Identify which cell holds the provided text, then report its (X, Y) central coordinate. 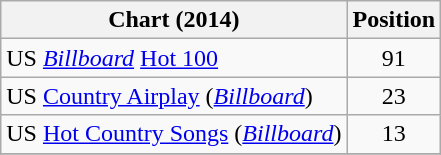
23 (394, 96)
Position (394, 20)
91 (394, 58)
US Billboard Hot 100 (174, 58)
13 (394, 134)
US Country Airplay (Billboard) (174, 96)
Chart (2014) (174, 20)
US Hot Country Songs (Billboard) (174, 134)
